For the text-containing cell, return its midpoint in (X, Y) coordinate format. 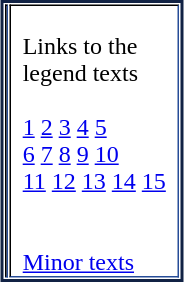
Links to the legend texts 1 2 3 4 5 6 7 8 9 10 11 12 13 14 15 Minor texts (94, 140)
